For the text-containing cell, return its midpoint in (x, y) coordinate format. 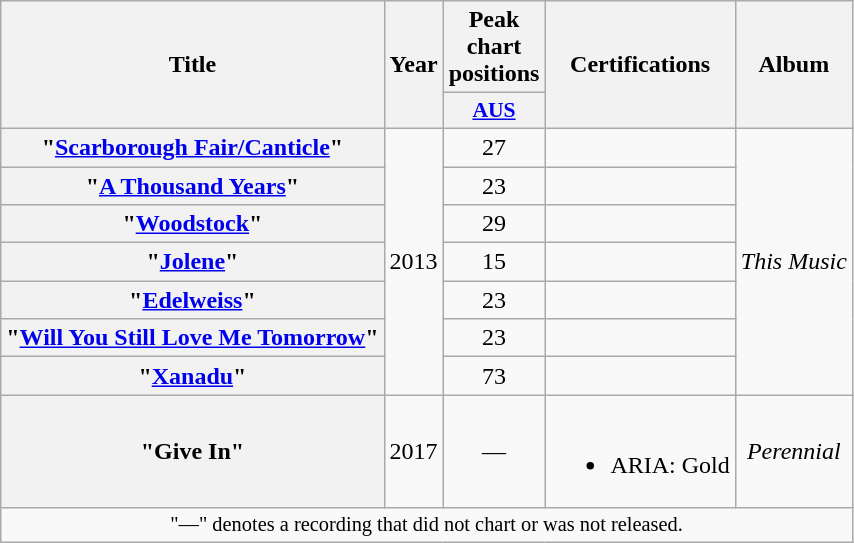
Year (414, 65)
2013 (414, 261)
AUS (494, 111)
"Give In" (192, 452)
Certifications (640, 65)
"Edelweiss" (192, 300)
ARIA: Gold (640, 452)
"A Thousand Years" (192, 185)
15 (494, 262)
This Music (794, 261)
"Will You Still Love Me Tomorrow" (192, 338)
"—" denotes a recording that did not chart or was not released. (427, 525)
Title (192, 65)
"Xanadu" (192, 376)
27 (494, 147)
Album (794, 65)
"Scarborough Fair/Canticle" (192, 147)
"Woodstock" (192, 224)
"Jolene" (192, 262)
Perennial (794, 452)
Peak chart positions (494, 47)
2017 (414, 452)
— (494, 452)
29 (494, 224)
73 (494, 376)
